Identify which cell holds the provided text, then report its [X, Y] central coordinate. 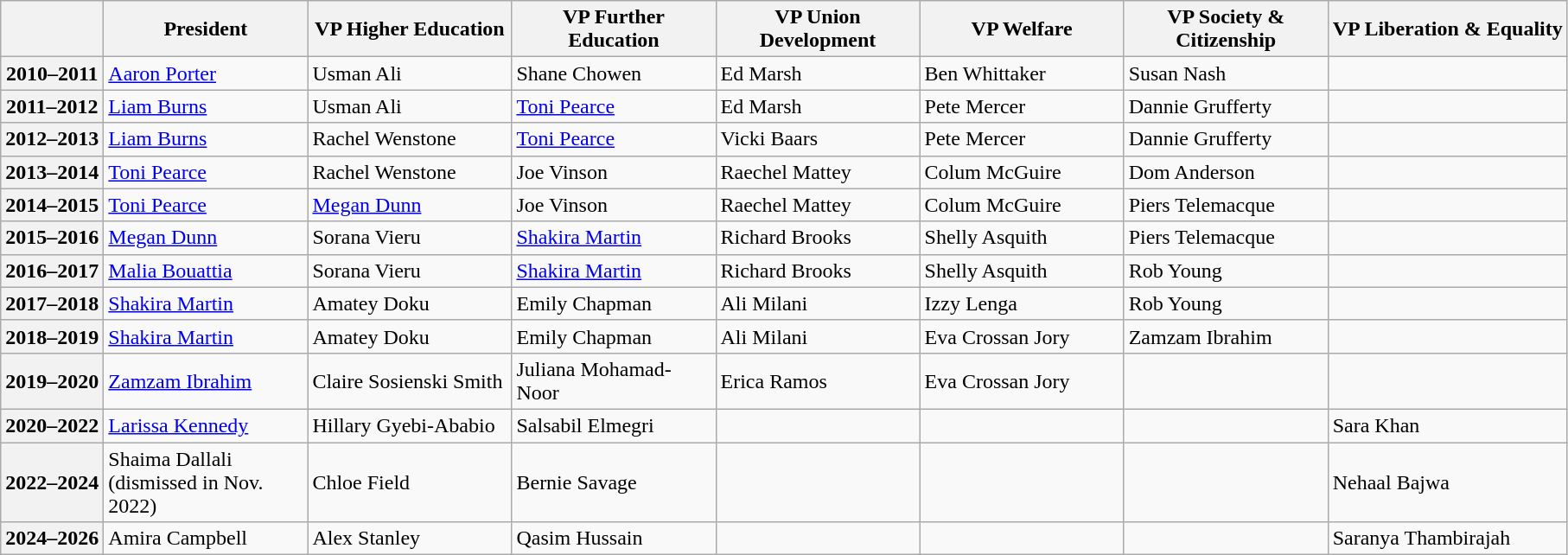
Juliana Mohamad-Noor [614, 380]
Aaron Porter [206, 73]
Malia Bouattia [206, 271]
2012–2013 [52, 139]
2018–2019 [52, 336]
VP Further Education [614, 29]
2019–2020 [52, 380]
Ben Whittaker [1022, 73]
Dom Anderson [1226, 172]
President [206, 29]
VP Union Development [818, 29]
Alex Stanley [410, 539]
Vicki Baars [818, 139]
Sara Khan [1447, 425]
Susan Nash [1226, 73]
2022–2024 [52, 482]
Erica Ramos [818, 380]
2017–2018 [52, 303]
Bernie Savage [614, 482]
VP Society & Citizenship [1226, 29]
Chloe Field [410, 482]
Claire Sosienski Smith [410, 380]
2020–2022 [52, 425]
Nehaal Bajwa [1447, 482]
Qasim Hussain [614, 539]
2015–2016 [52, 238]
Izzy Lenga [1022, 303]
2024–2026 [52, 539]
2014–2015 [52, 205]
VP Welfare [1022, 29]
Shaima Dallali (dismissed in Nov. 2022) [206, 482]
Salsabil Elmegri [614, 425]
2016–2017 [52, 271]
2013–2014 [52, 172]
Hillary Gyebi-Ababio [410, 425]
Shane Chowen [614, 73]
VP Higher Education [410, 29]
2010–2011 [52, 73]
Saranya Thambirajah [1447, 539]
2011–2012 [52, 106]
Amira Campbell [206, 539]
Larissa Kennedy [206, 425]
VP Liberation & Equality [1447, 29]
